Find where the given text appears and provide that cell's center as (x, y) coordinate. 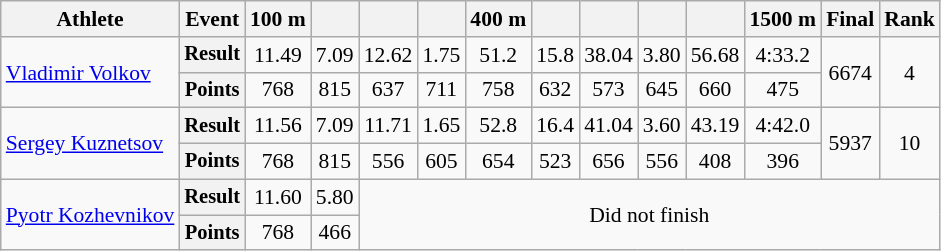
632 (555, 90)
Did not finish (650, 214)
Event (212, 19)
41.04 (608, 126)
654 (498, 162)
3.80 (662, 55)
573 (608, 90)
11.56 (278, 126)
51.2 (498, 55)
605 (441, 162)
660 (716, 90)
43.19 (716, 126)
656 (608, 162)
11.60 (278, 197)
16.4 (555, 126)
3.60 (662, 126)
6674 (850, 72)
637 (388, 90)
Pyotr Kozhevnikov (90, 214)
408 (716, 162)
5.80 (335, 197)
4:33.2 (782, 55)
Sergey Kuznetsov (90, 144)
52.8 (498, 126)
12.62 (388, 55)
1.75 (441, 55)
396 (782, 162)
11.71 (388, 126)
Vladimir Volkov (90, 72)
1.65 (441, 126)
4:42.0 (782, 126)
645 (662, 90)
11.49 (278, 55)
475 (782, 90)
466 (335, 233)
Rank (910, 19)
56.68 (716, 55)
400 m (498, 19)
1500 m (782, 19)
10 (910, 144)
758 (498, 90)
15.8 (555, 55)
100 m (278, 19)
38.04 (608, 55)
5937 (850, 144)
523 (555, 162)
Athlete (90, 19)
Final (850, 19)
711 (441, 90)
4 (910, 72)
